Provide the (x, y) coordinate of the cell's center where the given text is located.  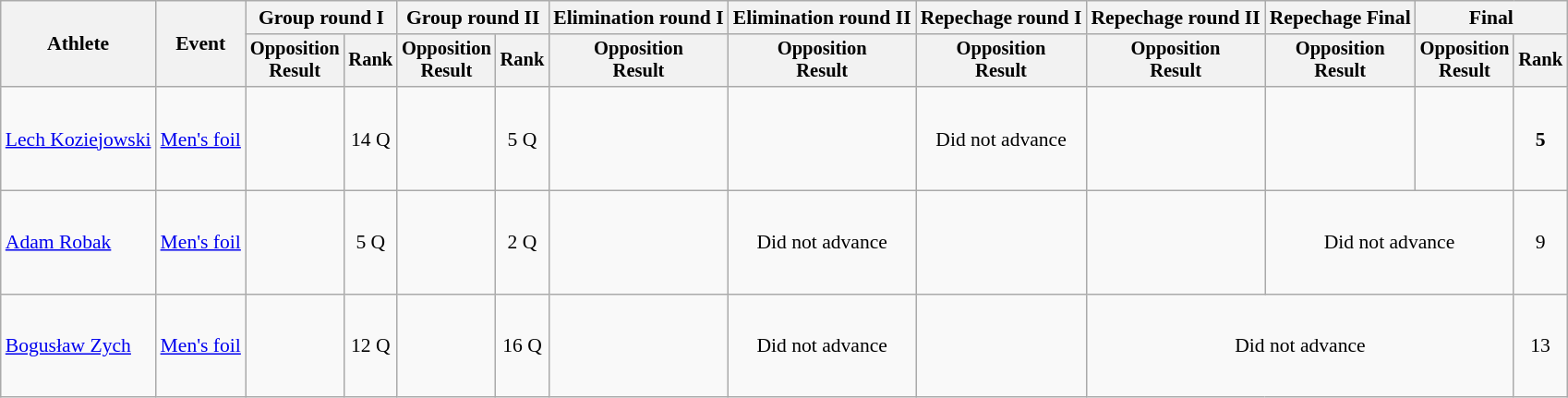
2 Q (523, 243)
Athlete (78, 44)
14 Q (370, 139)
Adam Robak (78, 243)
9 (1540, 243)
Repechage Final (1341, 18)
Lech Koziejowski (78, 139)
Repechage round I (1001, 18)
Event (201, 44)
Elimination round II (822, 18)
13 (1540, 346)
Group round II (473, 18)
Elimination round I (638, 18)
Group round I (321, 18)
Final (1491, 18)
16 Q (523, 346)
Bogusław Zych (78, 346)
12 Q (370, 346)
Repechage round II (1175, 18)
5 (1540, 139)
